Determine the (X, Y) coordinate at the center of the cell enclosing the given text.  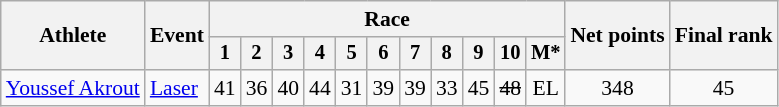
4 (320, 54)
Athlete (73, 36)
Event (177, 36)
3 (288, 54)
31 (352, 88)
44 (320, 88)
36 (257, 88)
41 (225, 88)
Net points (617, 36)
48 (510, 88)
Race (387, 19)
9 (479, 54)
348 (617, 88)
1 (225, 54)
Youssef Akrout (73, 88)
6 (383, 54)
8 (447, 54)
40 (288, 88)
10 (510, 54)
Laser (177, 88)
7 (415, 54)
Final rank (724, 36)
5 (352, 54)
33 (447, 88)
2 (257, 54)
M* (546, 54)
EL (546, 88)
